Output the [X, Y] coordinate of the center of the cell containing the given text.  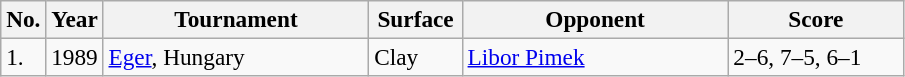
Tournament [236, 19]
Opponent [595, 19]
Score [816, 19]
2–6, 7–5, 6–1 [816, 57]
Eger, Hungary [236, 57]
Libor Pimek [595, 57]
Surface [416, 19]
1. [24, 57]
Year [74, 19]
No. [24, 19]
1989 [74, 57]
Clay [416, 57]
